Return (x, y) of the center of cell containing provided text 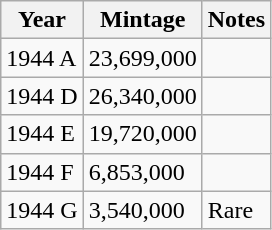
1944 G (42, 210)
1944 A (42, 58)
23,699,000 (142, 58)
1944 D (42, 96)
26,340,000 (142, 96)
3,540,000 (142, 210)
Notes (236, 20)
Year (42, 20)
6,853,000 (142, 172)
19,720,000 (142, 134)
1944 F (42, 172)
Mintage (142, 20)
1944 E (42, 134)
Rare (236, 210)
